Detect which cell encompasses the target text, then output its [x, y] center coordinate. 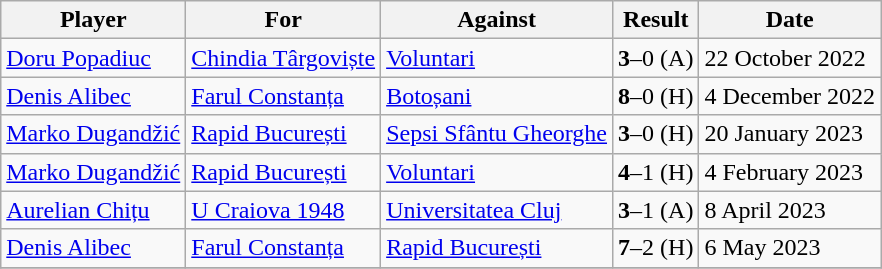
Doru Popadiuc [94, 58]
Universitatea Cluj [497, 210]
Against [497, 20]
4–1 (H) [656, 172]
7–2 (H) [656, 248]
4 December 2022 [790, 96]
4 February 2023 [790, 172]
20 January 2023 [790, 134]
Chindia Târgoviște [284, 58]
Sepsi Sfântu Gheorghe [497, 134]
Aurelian Chițu [94, 210]
6 May 2023 [790, 248]
8–0 (H) [656, 96]
8 April 2023 [790, 210]
3–0 (H) [656, 134]
Botoșani [497, 96]
Result [656, 20]
Date [790, 20]
22 October 2022 [790, 58]
Player [94, 20]
For [284, 20]
3–1 (A) [656, 210]
U Craiova 1948 [284, 210]
3–0 (A) [656, 58]
